From the cell containing the given text, extract its center point as (X, Y) coordinate. 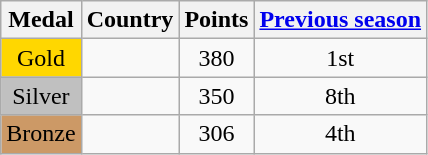
4th (340, 134)
1st (340, 58)
380 (216, 58)
Previous season (340, 20)
Silver (41, 96)
Gold (41, 58)
Medal (41, 20)
Bronze (41, 134)
Country (130, 20)
8th (340, 96)
Points (216, 20)
306 (216, 134)
350 (216, 96)
